Search for the cell housing the specified text and yield its (x, y) center coordinate. 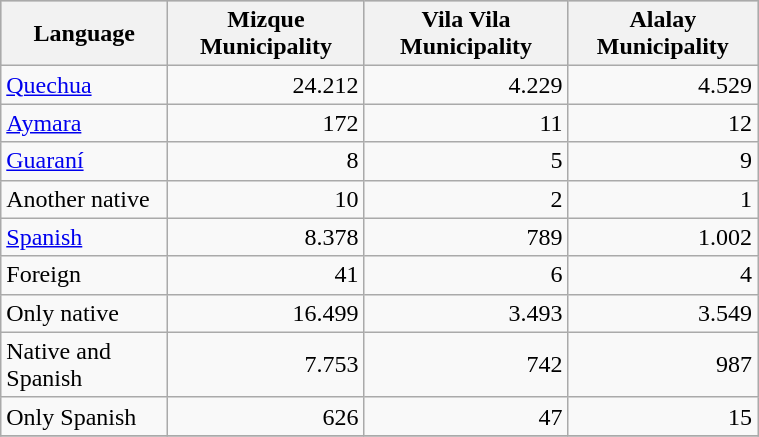
4.529 (663, 85)
41 (266, 275)
3.493 (466, 313)
Language (84, 34)
789 (466, 237)
Foreign (84, 275)
24.212 (266, 85)
1 (663, 199)
742 (466, 364)
16.499 (266, 313)
172 (266, 123)
47 (466, 416)
6 (466, 275)
2 (466, 199)
9 (663, 161)
Aymara (84, 123)
10 (266, 199)
8 (266, 161)
Spanish (84, 237)
Native and Spanish (84, 364)
8.378 (266, 237)
Another native (84, 199)
Alalay Municipality (663, 34)
3.549 (663, 313)
1.002 (663, 237)
11 (466, 123)
Only native (84, 313)
Quechua (84, 85)
4 (663, 275)
4.229 (466, 85)
Mizque Municipality (266, 34)
12 (663, 123)
Only Spanish (84, 416)
5 (466, 161)
987 (663, 364)
Guaraní (84, 161)
626 (266, 416)
Vila Vila Municipality (466, 34)
15 (663, 416)
7.753 (266, 364)
